Capture the cell that displays the provided text and extract its (x, y) central coordinate. 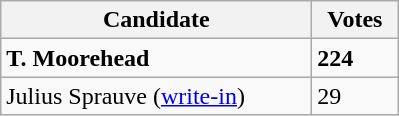
Candidate (156, 20)
Votes (355, 20)
224 (355, 58)
29 (355, 96)
Julius Sprauve (write-in) (156, 96)
T. Moorehead (156, 58)
